Output the [x, y] coordinate of the center of the cell containing the given text.  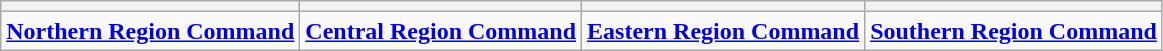
Eastern Region Command [724, 31]
Central Region Command [441, 31]
Northern Region Command [150, 31]
Southern Region Command [1014, 31]
